Determine the [x, y] coordinate at the center of the cell enclosing the given text.  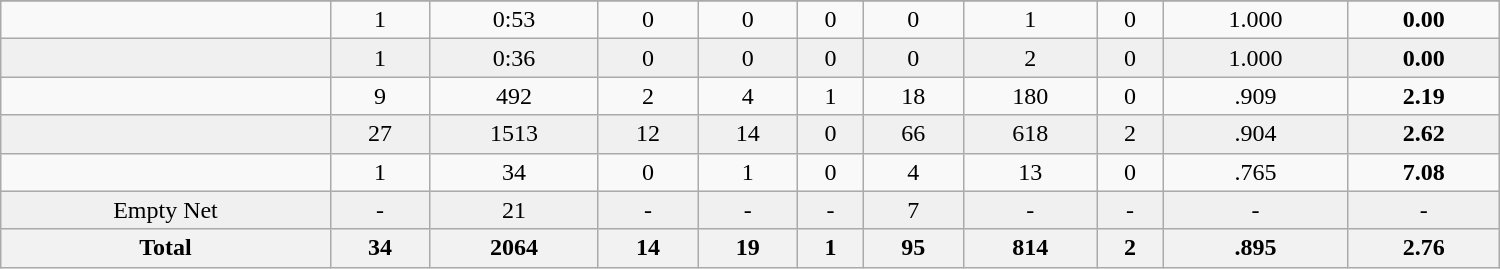
1513 [514, 134]
0:53 [514, 20]
66 [913, 134]
13 [1030, 172]
814 [1030, 248]
2.19 [1424, 96]
.895 [1256, 248]
2.76 [1424, 248]
27 [380, 134]
618 [1030, 134]
7 [913, 210]
180 [1030, 96]
2.62 [1424, 134]
2064 [514, 248]
95 [913, 248]
0:36 [514, 58]
21 [514, 210]
19 [748, 248]
7.08 [1424, 172]
.765 [1256, 172]
Total [166, 248]
.904 [1256, 134]
492 [514, 96]
18 [913, 96]
12 [648, 134]
Empty Net [166, 210]
.909 [1256, 96]
9 [380, 96]
